Find where the given text appears and provide that cell's center as [X, Y] coordinate. 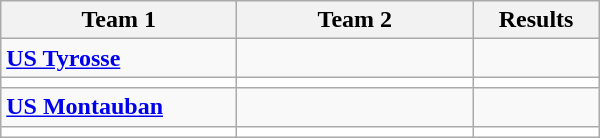
Team 2 [355, 20]
Results [536, 20]
US Montauban [119, 107]
US Tyrosse [119, 58]
Team 1 [119, 20]
